Return the (X, Y) coordinate for the center point of the cell that contains the specified text.  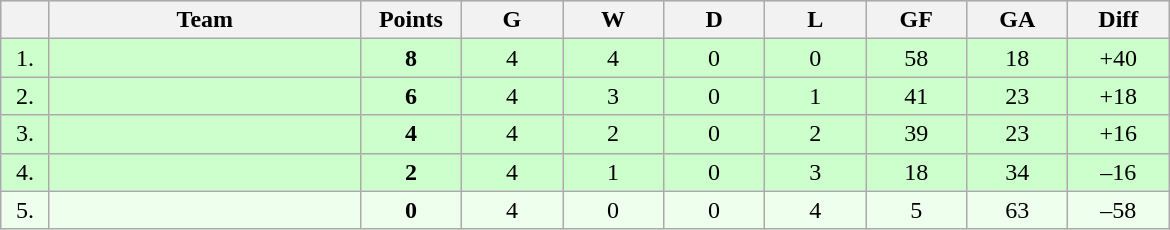
+40 (1118, 58)
1. (26, 58)
5 (916, 210)
39 (916, 134)
34 (1018, 172)
Diff (1118, 20)
+16 (1118, 134)
G (512, 20)
GA (1018, 20)
L (816, 20)
Team (204, 20)
41 (916, 96)
+18 (1118, 96)
5. (26, 210)
2. (26, 96)
GF (916, 20)
3. (26, 134)
W (612, 20)
D (714, 20)
–16 (1118, 172)
58 (916, 58)
6 (410, 96)
63 (1018, 210)
Points (410, 20)
4. (26, 172)
–58 (1118, 210)
8 (410, 58)
